For the text-containing cell, return its midpoint in (X, Y) coordinate format. 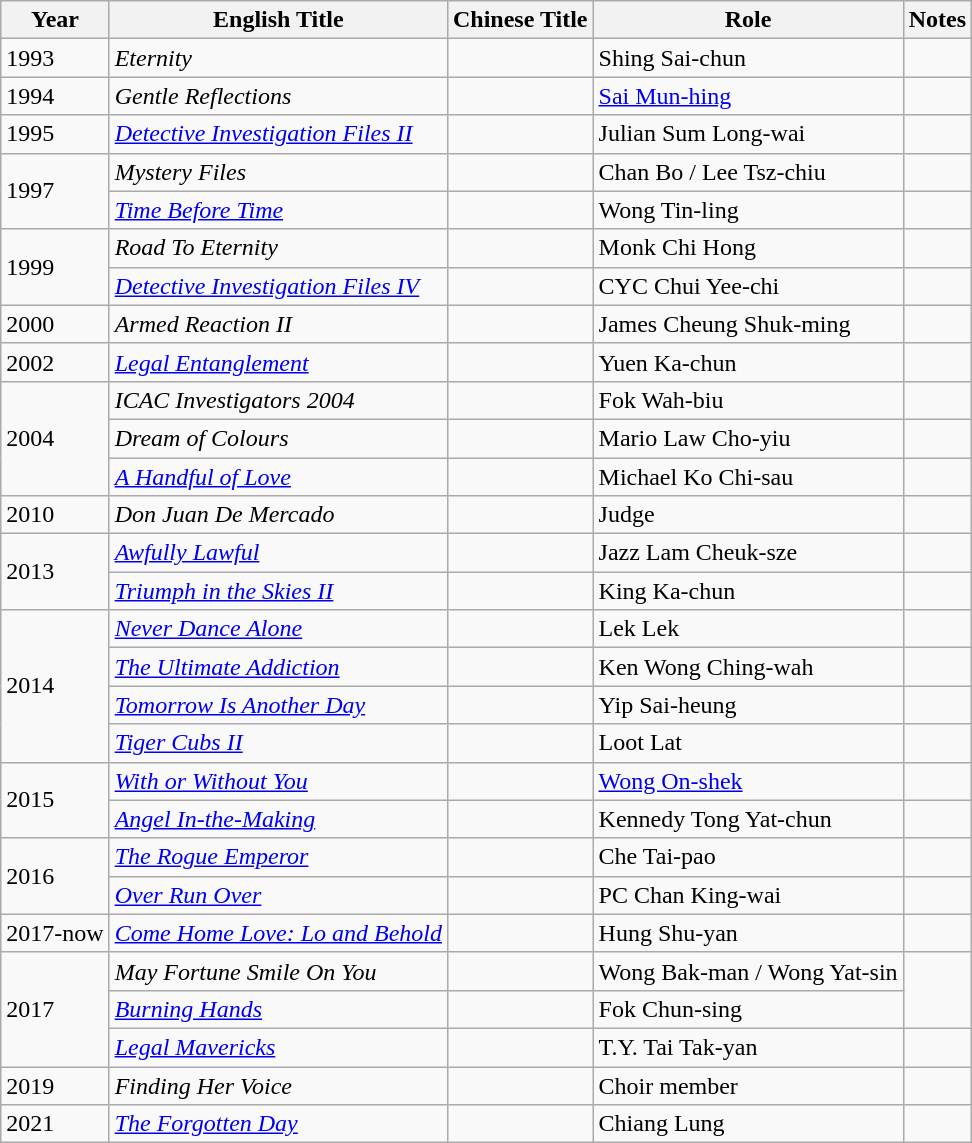
The Ultimate Addiction (278, 667)
Angel In-the-Making (278, 819)
CYC Chui Yee-chi (748, 286)
Loot Lat (748, 743)
The Rogue Emperor (278, 857)
Ken Wong Ching-wah (748, 667)
Kennedy Tong Yat-chun (748, 819)
Lek Lek (748, 629)
Legal Entanglement (278, 362)
Burning Hands (278, 1009)
Sai Mun-hing (748, 96)
Wong Tin-ling (748, 210)
Hung Shu-yan (748, 933)
Yip Sai-heung (748, 705)
Fok Chun-sing (748, 1009)
2004 (55, 438)
May Fortune Smile On You (278, 971)
Year (55, 20)
1999 (55, 267)
T.Y. Tai Tak-yan (748, 1047)
2021 (55, 1124)
ICAC Investigators 2004 (278, 400)
Armed Reaction II (278, 324)
Over Run Over (278, 895)
Detective Investigation Files II (278, 134)
Come Home Love: Lo and Behold (278, 933)
Tiger Cubs II (278, 743)
Jazz Lam Cheuk-sze (748, 553)
Wong Bak-man / Wong Yat-sin (748, 971)
Detective Investigation Files IV (278, 286)
Role (748, 20)
The Forgotten Day (278, 1124)
Julian Sum Long-wai (748, 134)
Finding Her Voice (278, 1085)
Chinese Title (520, 20)
A Handful of Love (278, 477)
Awfully Lawful (278, 553)
Chiang Lung (748, 1124)
Triumph in the Skies II (278, 591)
2017 (55, 1009)
Road To Eternity (278, 248)
Shing Sai-chun (748, 58)
Mario Law Cho-yiu (748, 438)
1994 (55, 96)
2016 (55, 876)
Never Dance Alone (278, 629)
Time Before Time (278, 210)
English Title (278, 20)
Chan Bo / Lee Tsz-chiu (748, 172)
Gentle Reflections (278, 96)
King Ka-chun (748, 591)
2010 (55, 515)
2015 (55, 800)
Yuen Ka-chun (748, 362)
Monk Chi Hong (748, 248)
2017-now (55, 933)
2013 (55, 572)
Notes (937, 20)
2000 (55, 324)
PC Chan King-wai (748, 895)
Che Tai-pao (748, 857)
Judge (748, 515)
Tomorrow Is Another Day (278, 705)
Wong On-shek (748, 781)
Dream of Colours (278, 438)
Eternity (278, 58)
Mystery Files (278, 172)
Legal Mavericks (278, 1047)
2002 (55, 362)
With or Without You (278, 781)
2014 (55, 686)
James Cheung Shuk-ming (748, 324)
Michael Ko Chi-sau (748, 477)
2019 (55, 1085)
Fok Wah-biu (748, 400)
1997 (55, 191)
1995 (55, 134)
Don Juan De Mercado (278, 515)
Choir member (748, 1085)
1993 (55, 58)
